Extract the (X, Y) coordinate from the center of the cell holding the provided text.  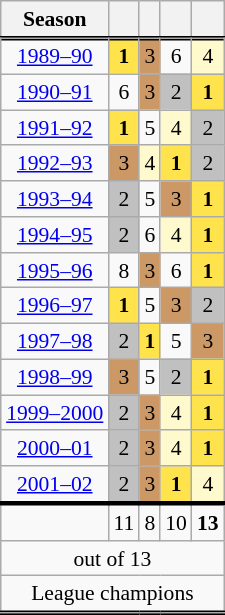
1998–99 (54, 377)
13 (208, 522)
1989–90 (54, 56)
League champions (112, 594)
Season (54, 20)
11 (124, 522)
1997–98 (54, 341)
2001–02 (54, 484)
1991–92 (54, 128)
1999–2000 (54, 413)
1996–97 (54, 306)
1990–91 (54, 92)
1993–94 (54, 199)
out of 13 (112, 558)
1994–95 (54, 235)
1995–96 (54, 270)
2000–01 (54, 448)
1992–93 (54, 163)
10 (176, 522)
